Identify which cell holds the provided text, then report its (x, y) central coordinate. 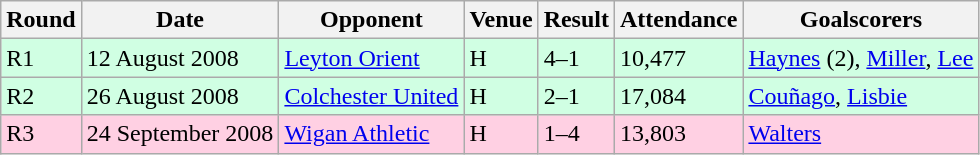
Result (576, 20)
Haynes (2), Miller, Lee (861, 58)
Walters (861, 134)
10,477 (679, 58)
4–1 (576, 58)
24 September 2008 (180, 134)
Goalscorers (861, 20)
12 August 2008 (180, 58)
2–1 (576, 96)
26 August 2008 (180, 96)
13,803 (679, 134)
Attendance (679, 20)
R2 (41, 96)
Colchester United (372, 96)
17,084 (679, 96)
Round (41, 20)
Wigan Athletic (372, 134)
Leyton Orient (372, 58)
R1 (41, 58)
R3 (41, 134)
Couñago, Lisbie (861, 96)
Venue (501, 20)
1–4 (576, 134)
Opponent (372, 20)
Date (180, 20)
